Provide the [X, Y] coordinate of the cell's center where the given text is located.  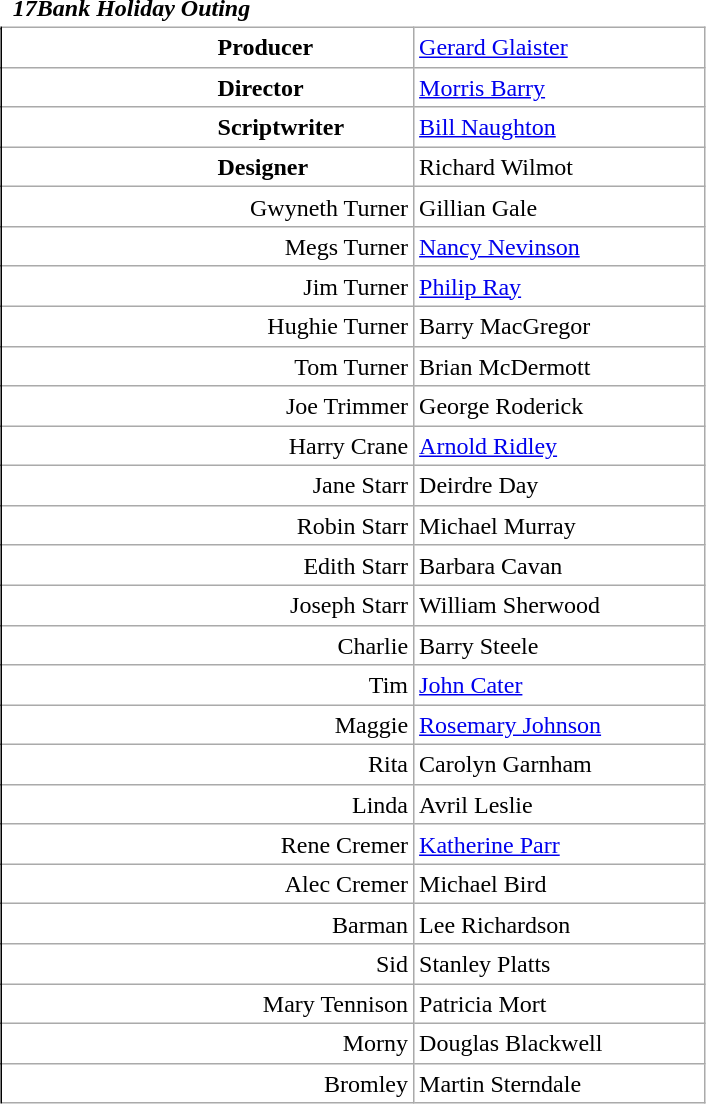
George Roderick [560, 406]
Bill Naughton [560, 127]
Edith Starr [208, 565]
Alec Cremer [208, 884]
Rosemary Johnson [560, 725]
Megs Turner [208, 247]
Scriptwriter [208, 127]
Martin Sterndale [560, 1083]
Stanley Platts [560, 964]
Douglas Blackwell [560, 1043]
Carolyn Garnham [560, 765]
Joe Trimmer [208, 406]
Morris Barry [560, 87]
Avril Leslie [560, 804]
Gillian Gale [560, 207]
Barry MacGregor [560, 326]
Jane Starr [208, 486]
Jim Turner [208, 286]
Barman [208, 924]
Gwyneth Turner [208, 207]
Linda [208, 804]
Brian McDermott [560, 366]
William Sherwood [560, 605]
Michael Murray [560, 525]
Joseph Starr [208, 605]
Deirdre Day [560, 486]
Gerard Glaister [560, 47]
Sid [208, 964]
Barbara Cavan [560, 565]
Charlie [208, 645]
Harry Crane [208, 446]
Director [208, 87]
Katherine Parr [560, 844]
Richard Wilmot [560, 167]
Hughie Turner [208, 326]
Robin Starr [208, 525]
Bromley [208, 1083]
Morny [208, 1043]
Maggie [208, 725]
Producer [208, 47]
Designer [208, 167]
Patricia Mort [560, 1004]
Mary Tennison [208, 1004]
Rita [208, 765]
Michael Bird [560, 884]
Arnold Ridley [560, 446]
Nancy Nevinson [560, 247]
John Cater [560, 685]
Rene Cremer [208, 844]
Lee Richardson [560, 924]
Tom Turner [208, 366]
Tim [208, 685]
Philip Ray [560, 286]
Barry Steele [560, 645]
